For the text-containing cell, return its midpoint in (x, y) coordinate format. 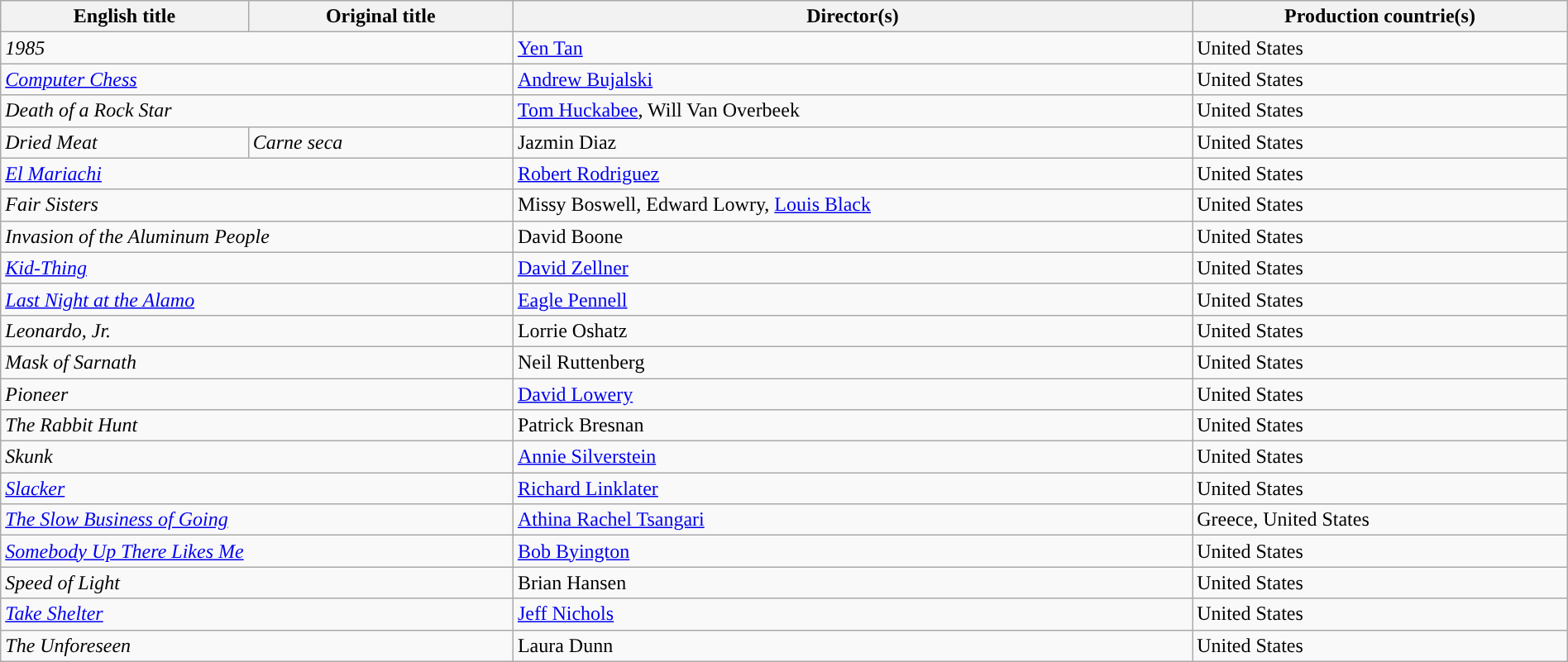
Jazmin Diaz (852, 142)
Jeff Nichols (852, 614)
The Rabbit Hunt (257, 426)
Patrick Bresnan (852, 426)
Brian Hansen (852, 583)
David Boone (852, 236)
Yen Tan (852, 48)
Take Shelter (257, 614)
Kid-Thing (257, 268)
David Lowery (852, 394)
El Mariachi (257, 174)
Richard Linklater (852, 488)
Director(s) (852, 17)
The Slow Business of Going (257, 520)
Original title (380, 17)
Production countrie(s) (1380, 17)
Robert Rodriguez (852, 174)
Fair Sisters (257, 205)
English title (124, 17)
Slacker (257, 488)
Last Night at the Alamo (257, 299)
Pioneer (257, 394)
Missy Boswell, Edward Lowry, Louis Black (852, 205)
Neil Ruttenberg (852, 362)
Laura Dunn (852, 645)
Andrew Bujalski (852, 79)
Mask of Sarnath (257, 362)
Greece, United States (1380, 520)
1985 (257, 48)
Lorrie Oshatz (852, 331)
Somebody Up There Likes Me (257, 551)
David Zellner (852, 268)
The Unforeseen (257, 645)
Tom Huckabee, Will Van Overbeek (852, 111)
Eagle Pennell (852, 299)
Dried Meat (124, 142)
Leonardo, Jr. (257, 331)
Annie Silverstein (852, 457)
Computer Chess (257, 79)
Skunk (257, 457)
Invasion of the Aluminum People (257, 236)
Athina Rachel Tsangari (852, 520)
Speed of Light (257, 583)
Carne seca (380, 142)
Bob Byington (852, 551)
Death of a Rock Star (257, 111)
